Find where the given text appears and provide that cell's center as (X, Y) coordinate. 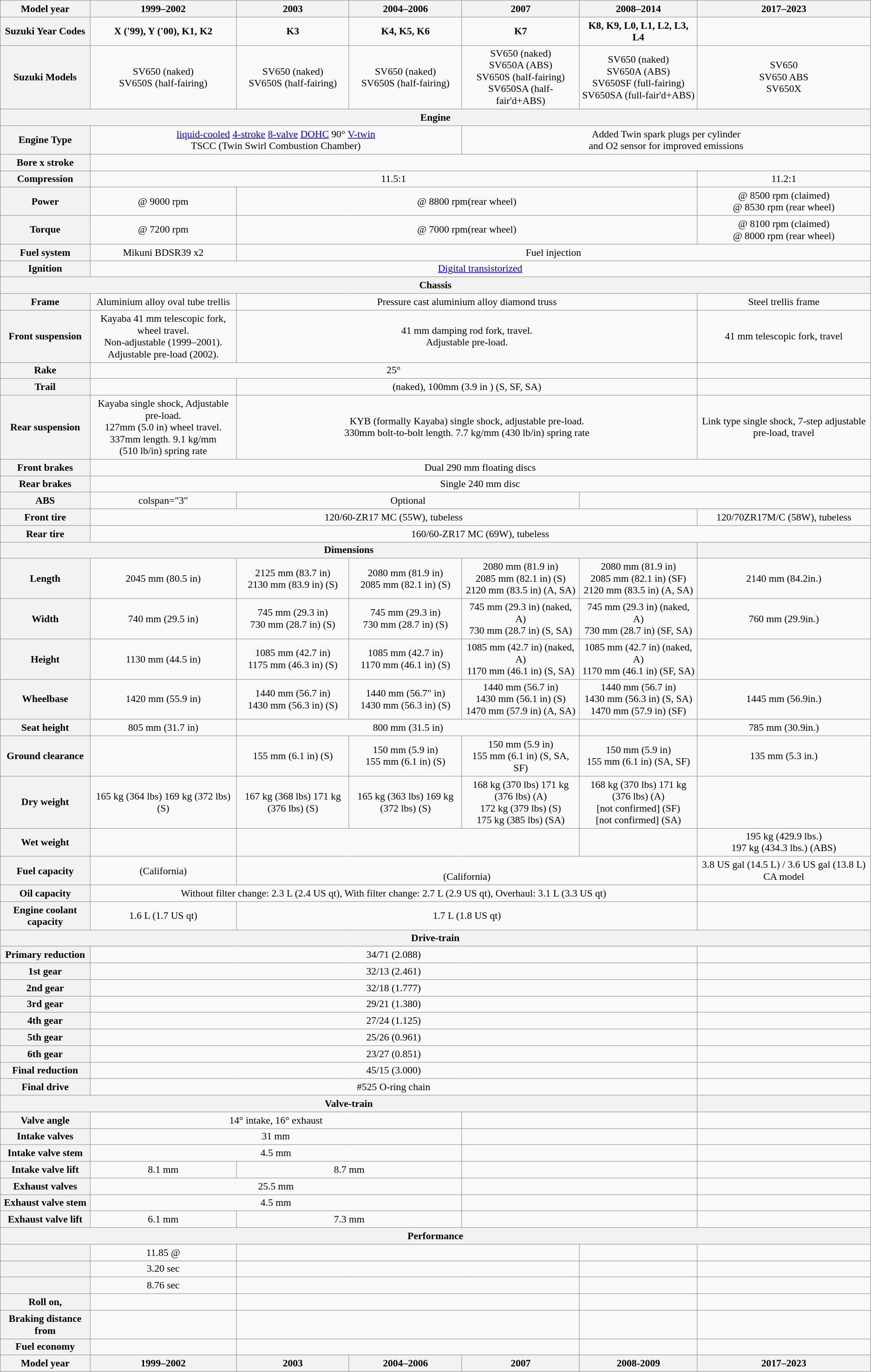
Drive-train (436, 938)
ABS (46, 501)
6th gear (46, 1054)
167 kg (368 lbs) 171 kg (376 lbs) (S) (293, 802)
5th gear (46, 1038)
Fuel system (46, 253)
1085 mm (42.7 in)1175 mm (46.3 in) (S) (293, 659)
Trail (46, 387)
Engine coolant capacity (46, 916)
Intake valves (46, 1137)
@ 8800 rpm(rear wheel) (467, 202)
Wheelbase (46, 699)
31 mm (276, 1137)
SV650 (naked)SV650A (ABS)SV650SF (full-fairing)SV650SA (full-fair'd+ABS) (638, 78)
25.5 mm (276, 1186)
Digital transistorized (480, 269)
1440 mm (56.7 in)1430 mm (56.3 in) (S) (293, 699)
Rear tire (46, 534)
Final reduction (46, 1071)
41 mm damping rod fork, travel.Adjustable pre-load. (467, 336)
120/60-ZR17 MC (55W), tubeless (394, 517)
Braking distancefrom (46, 1324)
8.7 mm (349, 1170)
Single 240 mm disc (480, 484)
800 mm (31.5 in) (408, 728)
1420 mm (55.9 in) (164, 699)
805 mm (31.7 in) (164, 728)
3.8 US gal (14.5 L) / 3.6 US gal (13.8 L) CA model (784, 871)
150 mm (5.9 in)155 mm (6.1 in) (S) (405, 756)
760 mm (29.9in.) (784, 619)
Kayaba 41 mm telescopic fork, wheel travel.Non-adjustable (1999–2001).Adjustable pre-load (2002). (164, 336)
Engine Type (46, 140)
785 mm (30.9in.) (784, 728)
Oil capacity (46, 893)
160/60-ZR17 MC (69W), tubeless (480, 534)
@ 7200 rpm (164, 230)
K3 (293, 32)
8.1 mm (164, 1170)
Performance (436, 1236)
Frame (46, 302)
Ignition (46, 269)
K8, K9, L0, L1, L2, L3, L4 (638, 32)
195 kg (429.9 lbs.)197 kg (434.3 lbs.) (ABS) (784, 842)
Compression (46, 179)
2045 mm (80.5 in) (164, 579)
Without filter change: 2.3 L (2.4 US qt), With filter change: 2.7 L (2.9 US qt), Overhaul: 3.1 L (3.3 US qt) (394, 893)
25° (394, 371)
11.85 @ (164, 1253)
Exhaust valves (46, 1186)
Roll on, (46, 1302)
27/24 (1.125) (394, 1021)
K4, K5, K6 (405, 32)
135 mm (5.3 in.) (784, 756)
Exhaust valve lift (46, 1220)
29/21 (1.380) (394, 1004)
#525 O-ring chain (394, 1087)
Power (46, 202)
3rd gear (46, 1004)
168 kg (370 lbs) 171 kg (376 lbs) (A)[not confirmed] (SF)[not confirmed] (SA) (638, 802)
Rake (46, 371)
@ 7000 rpm(rear wheel) (467, 230)
2nd gear (46, 988)
3.20 sec (164, 1269)
155 mm (6.1 in) (S) (293, 756)
4th gear (46, 1021)
Dual 290 mm floating discs (480, 468)
Intake valve lift (46, 1170)
168 kg (370 lbs) 171 kg (376 lbs) (A)172 kg (379 lbs) (S)175 kg (385 lbs) (SA) (520, 802)
Bore x stroke (46, 163)
Wet weight (46, 842)
45/15 (3.000) (394, 1071)
Rear suspension (46, 428)
(naked), 100mm (3.9 in ) (S, SF, SA) (467, 387)
Added Twin spark plugs per cylinderand O2 sensor for improved emissions (666, 140)
Fuel capacity (46, 871)
Dimensions (349, 550)
Suzuki Year Codes (46, 32)
@ 8100 rpm (claimed)@ 8000 rpm (rear wheel) (784, 230)
Pressure cast aluminium alloy diamond truss (467, 302)
Front brakes (46, 468)
6.1 mm (164, 1220)
25/26 (0.961) (394, 1038)
745 mm (29.3 in) (naked, A)730 mm (28.7 in) (S, SA) (520, 619)
1085 mm (42.7 in)1170 mm (46.1 in) (S) (405, 659)
34/71 (2.088) (394, 955)
1085 mm (42.7 in) (naked, A)1170 mm (46.1 in) (SF, SA) (638, 659)
Rear brakes (46, 484)
1085 mm (42.7 in) (naked, A)1170 mm (46.1 in) (S, SA) (520, 659)
Engine (436, 118)
Width (46, 619)
32/13 (2.461) (394, 971)
SV650 (naked)SV650A (ABS)SV650S (half-fairing)SV650SA (half-fair'd+ABS) (520, 78)
Valve angle (46, 1120)
Intake valve stem (46, 1153)
2008–2014 (638, 9)
1st gear (46, 971)
11.5:1 (394, 179)
120/70ZR17M/C (58W), tubeless (784, 517)
X ('99), Y ('00), K1, K2 (164, 32)
1.7 L (1.8 US qt) (467, 916)
14° intake, 16° exhaust (276, 1120)
2080 mm (81.9 in)2085 mm (82.1 in) (S) (405, 579)
Seat height (46, 728)
740 mm (29.5 in) (164, 619)
Aluminium alloy oval tube trellis (164, 302)
11.2:1 (784, 179)
1440 mm (56.7 in)1430 mm (56.3 in) (S, SA)1470 mm (57.9 in) (SF) (638, 699)
2125 mm (83.7 in)2130 mm (83.9 in) (S) (293, 579)
K7 (520, 32)
Kayaba single shock, Adjustable pre-load.127mm (5.0 in) wheel travel.337mm length. 9.1 kg/mm (510 lb/in) spring rate (164, 428)
1130 mm (44.5 in) (164, 659)
Front tire (46, 517)
Fuel injection (554, 253)
Steel trellis frame (784, 302)
2140 mm (84.2in.) (784, 579)
165 kg (364 lbs) 169 kg (372 lbs) (S) (164, 802)
Dry weight (46, 802)
Primary reduction (46, 955)
150 mm (5.9 in)155 mm (6.1 in) (SA, SF) (638, 756)
7.3 mm (349, 1220)
2008-2009 (638, 1364)
32/18 (1.777) (394, 988)
1.6 L (1.7 US qt) (164, 916)
1445 mm (56.9in.) (784, 699)
@ 8500 rpm (claimed) @ 8530 rpm (rear wheel) (784, 202)
150 mm (5.9 in)155 mm (6.1 in) (S, SA, SF) (520, 756)
liquid-cooled 4-stroke 8-valve DOHC 90° V-twinTSCC (Twin Swirl Combustion Chamber) (276, 140)
Length (46, 579)
23/27 (0.851) (394, 1054)
Exhaust valve stem (46, 1203)
Front suspension (46, 336)
165 kg (363 lbs) 169 kg (372 lbs) (S) (405, 802)
SV650SV650 ABSSV650X (784, 78)
41 mm telescopic fork, travel (784, 336)
Mikuni BDSR39 x2 (164, 253)
Height (46, 659)
KYB (formally Kayaba) single shock, adjustable pre-load.330mm bolt-to-bolt length. 7.7 kg/mm (430 lb/in) spring rate (467, 428)
Valve-train (349, 1104)
@ 9000 rpm (164, 202)
2080 mm (81.9 in)2085 mm (82.1 in) (SF)2120 mm (83.5 in) (A, SA) (638, 579)
Final drive (46, 1087)
Suzuki Models (46, 78)
Torque (46, 230)
Ground clearance (46, 756)
Link type single shock, 7-step adjustable pre-load, travel (784, 428)
2080 mm (81.9 in)2085 mm (82.1 in) (S)2120 mm (83.5 in) (A, SA) (520, 579)
Optional (408, 501)
Chassis (436, 286)
colspan="3" (164, 501)
1440 mm (56.7" in)1430 mm (56.3 in) (S) (405, 699)
Fuel economy (46, 1347)
1440 mm (56.7 in)1430 mm (56.1 in) (S)1470 mm (57.9 in) (A, SA) (520, 699)
745 mm (29.3 in) (naked, A)730 mm (28.7 in) (SF, SA) (638, 619)
8.76 sec (164, 1286)
